Determine the (x, y) coordinate at the center of the cell enclosing the given text.  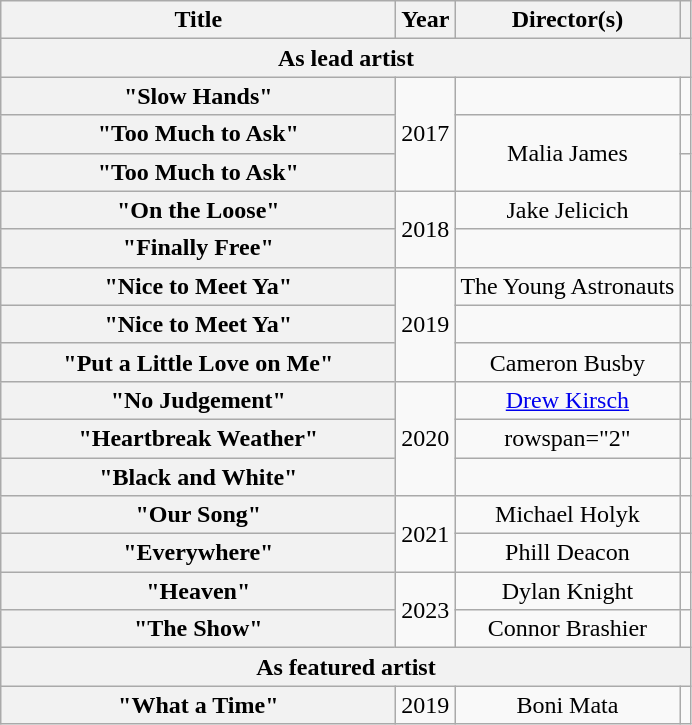
"Slow Hands" (198, 96)
2020 (426, 438)
Phill Deacon (568, 553)
"Heartbreak Weather" (198, 438)
Malia James (568, 153)
"Put a Little Love on Me" (198, 362)
"On the Loose" (198, 210)
"What a Time" (198, 705)
As lead artist (346, 58)
"No Judgement" (198, 400)
2017 (426, 134)
"Black and White" (198, 477)
Year (426, 20)
2023 (426, 610)
Cameron Busby (568, 362)
As featured artist (346, 667)
"Everywhere" (198, 553)
Dylan Knight (568, 591)
2018 (426, 229)
Michael Holyk (568, 515)
The Young Astronauts (568, 286)
"Our Song" (198, 515)
Title (198, 20)
Connor Brashier (568, 629)
"Heaven" (198, 591)
Director(s) (568, 20)
2021 (426, 534)
"Finally Free" (198, 248)
"The Show" (198, 629)
Drew Kirsch (568, 400)
Jake Jelicich (568, 210)
Boni Mata (568, 705)
rowspan="2" (568, 438)
